Identify which cell holds the provided text, then report its [x, y] central coordinate. 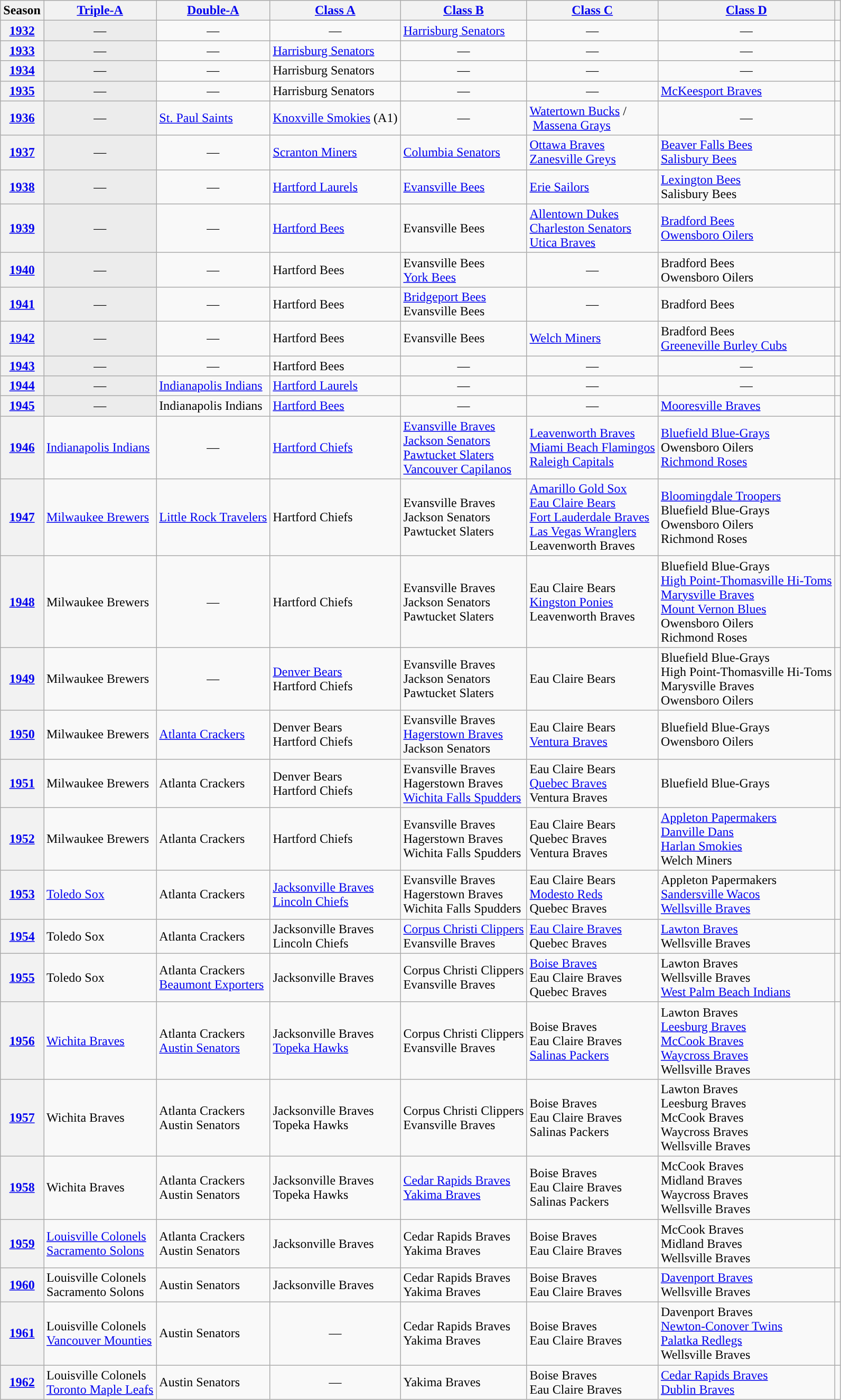
Bradford BeesGreeneville Burley Cubs [746, 338]
Amarillo Gold SoxEau Claire BearsFort Lauderdale BravesLas Vegas WranglersLeavenworth Braves [592, 518]
1957 [22, 1117]
Bloomingdale TroopersBluefield Blue-GraysOwensboro OilersRichmond Roses [746, 518]
Columbia Senators [464, 152]
1941 [22, 304]
Bluefield Blue-GraysHigh Point-Thomasville Hi-TomsMarysville BravesOwensboro Oilers [746, 679]
Lexington BeesSalisbury Bees [746, 187]
McCook BravesMidland BravesWaycross BravesWellsville Braves [746, 1187]
Bluefield Blue-GraysOwensboro Oilers [746, 735]
Appleton PapermakersDanville DansHarlan SmokiesWelch Miners [746, 839]
Bluefield Blue-GraysHigh Point-Thomasville Hi-TomsMarysville BravesMount Vernon BluesOwensboro OilersRichmond Roses [746, 602]
1954 [22, 936]
Evansville BeesYork Bees [464, 269]
Allentown DukesCharleston SenatorsUtica Braves [592, 228]
1950 [22, 735]
1942 [22, 338]
McKeesport Braves [746, 91]
1943 [22, 366]
1951 [22, 783]
Bradford Bees [746, 304]
McCook BravesMidland BravesWellsville Braves [746, 1243]
1949 [22, 679]
1938 [22, 187]
Knoxville Smokies (A1) [335, 118]
Yakima Braves [464, 1383]
1956 [22, 1040]
Appleton PapermakersSandersville WacosWellsville Braves [746, 895]
1936 [22, 118]
Class D [746, 11]
Little Rock Travelers [213, 518]
Welch Miners [592, 338]
Class B [464, 11]
Louisville ColonelsToronto Maple Leafs [99, 1383]
1932 [22, 31]
Davenport BravesNewton-Conover TwinsPalatka RedlegsWellsville Braves [746, 1334]
1955 [22, 978]
1953 [22, 895]
Cedar Rapids BravesDublin Braves [746, 1383]
Evansville BravesJackson SenatorsPawtucket SlatersVancouver Capilanos [464, 448]
1935 [22, 91]
Ottawa BravesZanesville Greys [592, 152]
1934 [22, 71]
St. Paul Saints [213, 118]
Triple-A [99, 11]
Evansville BravesHagerstown BravesJackson Senators [464, 735]
Boise BravesEau Claire BravesQuebec Braves [592, 978]
Bridgeport BeesEvansville Bees [464, 304]
1946 [22, 448]
1959 [22, 1243]
Beaver Falls BeesSalisbury Bees [746, 152]
1933 [22, 51]
1961 [22, 1334]
Leavenworth BravesMiami Beach FlamingosRaleigh Capitals [592, 448]
Lawton BravesWellsville BravesWest Palm Beach Indians [746, 978]
1937 [22, 152]
1952 [22, 839]
1960 [22, 1285]
Lawton BravesWellsville Braves [746, 936]
Davenport BravesWellsville Braves [746, 1285]
Eau Claire Bears [592, 679]
Eau Claire BearsModesto RedsQuebec Braves [592, 895]
Class C [592, 11]
Eau Claire BravesQuebec Braves [592, 936]
Mooresville Braves [746, 406]
Eau Claire BearsVentura Braves [592, 735]
Class A [335, 11]
1940 [22, 269]
Scranton Miners [335, 152]
1948 [22, 602]
Watertown Bucks / Massena Grays [592, 118]
1944 [22, 386]
Louisville ColonelsVancouver Mounties [99, 1334]
Atlanta CrackersBeaumont Exporters [213, 978]
1945 [22, 406]
Season [22, 11]
1958 [22, 1187]
1947 [22, 518]
Erie Sailors [592, 187]
Bluefield Blue-GraysOwensboro OilersRichmond Roses [746, 448]
Eau Claire BearsKingston PoniesLeavenworth Braves [592, 602]
Double-A [213, 11]
Bluefield Blue-Grays [746, 783]
1939 [22, 228]
1962 [22, 1383]
